Provide the (X, Y) coordinate of the cell's center where the given text is located.  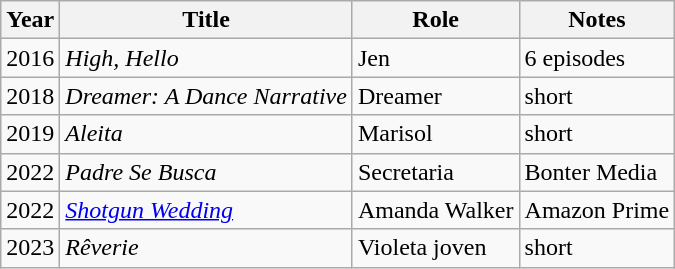
Amazon Prime (597, 210)
Year (30, 20)
6 episodes (597, 58)
Padre Se Busca (206, 172)
Secretaria (436, 172)
Amanda Walker (436, 210)
Marisol (436, 134)
Role (436, 20)
Aleita (206, 134)
Shotgun Wedding (206, 210)
Violeta joven (436, 248)
2023 (30, 248)
Dreamer: A Dance Narrative (206, 96)
2018 (30, 96)
Bonter Media (597, 172)
Notes (597, 20)
2016 (30, 58)
High, Hello (206, 58)
Jen (436, 58)
Rêverie (206, 248)
Dreamer (436, 96)
2019 (30, 134)
Title (206, 20)
